Search for the cell housing the specified text and yield its [x, y] center coordinate. 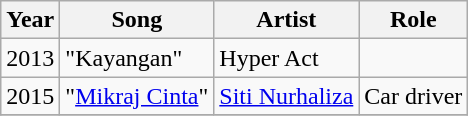
Artist [286, 20]
Year [30, 20]
Hyper Act [286, 58]
Siti Nurhaliza [286, 96]
"Kayangan" [137, 58]
2013 [30, 58]
2015 [30, 96]
Car driver [414, 96]
Song [137, 20]
Role [414, 20]
"Mikraj Cinta" [137, 96]
